Provide the [X, Y] coordinate of the cell's center where the given text is located.  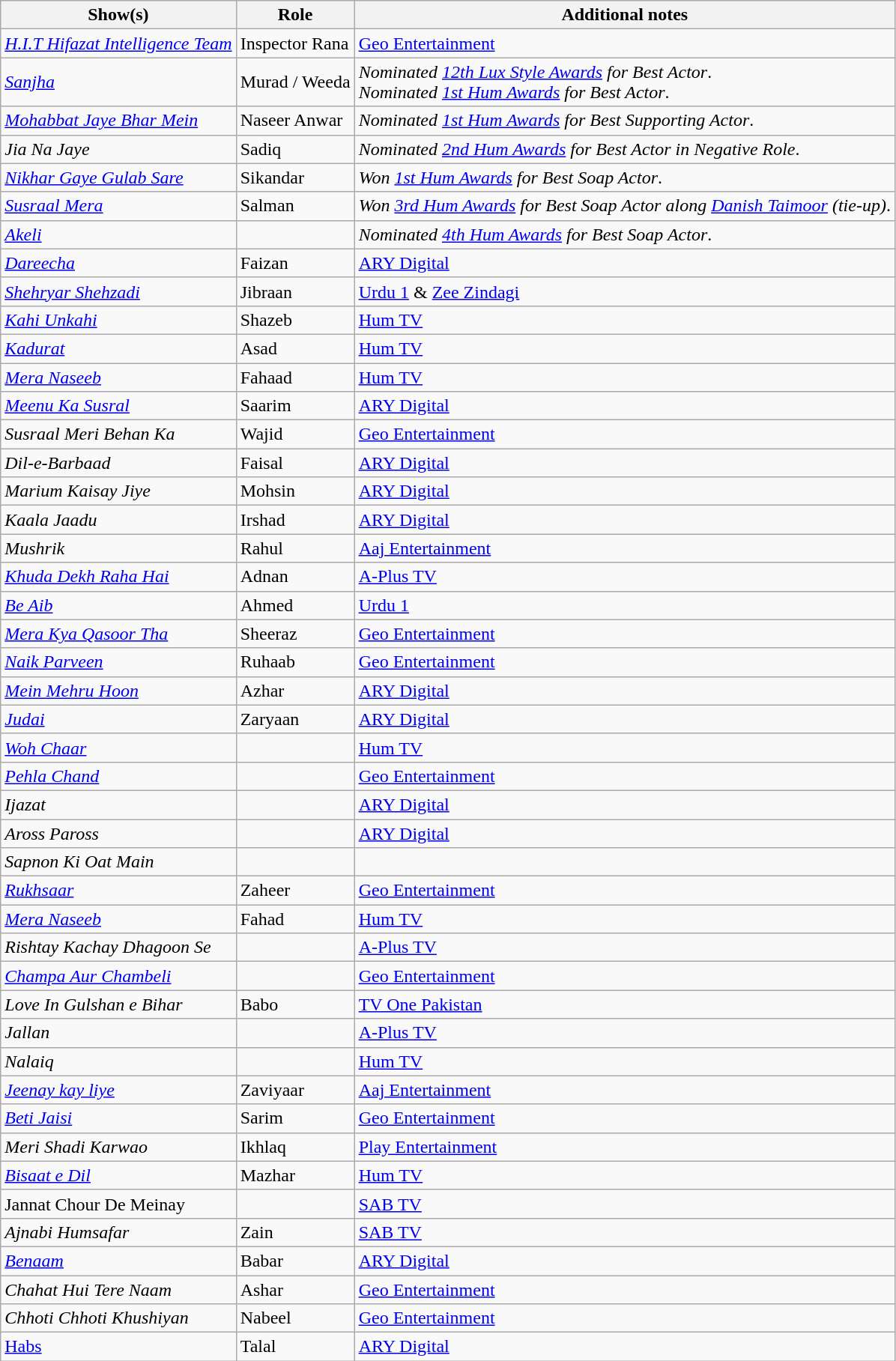
Mazhar [295, 1175]
Be Aib [118, 605]
Nominated 1st Hum Awards for Best Supporting Actor. [625, 121]
Jallan [118, 1033]
Sanjha [118, 82]
Zaheer [295, 891]
Dareecha [118, 263]
Jannat Chour De Meinay [118, 1204]
Talal [295, 1347]
Azhar [295, 691]
Pehla Chand [118, 776]
Ruhaab [295, 662]
Nikhar Gaye Gulab Sare [118, 178]
Rukhsaar [118, 891]
Fahad [295, 919]
Rahul [295, 548]
TV One Pakistan [625, 1004]
Susraal Mera [118, 206]
Murad / Weeda [295, 82]
Fahaad [295, 377]
Jeenay kay liye [118, 1090]
Akeli [118, 234]
Inspector Rana [295, 43]
Additional notes [625, 15]
Meenu Ka Susral [118, 406]
Babar [295, 1261]
Nabeel [295, 1318]
Mushrik [118, 548]
Sikandar [295, 178]
Asad [295, 348]
Naseer Anwar [295, 121]
Beti Jaisi [118, 1118]
Ajnabi Humsafar [118, 1232]
Faizan [295, 263]
Won 1st Hum Awards for Best Soap Actor. [625, 178]
Chhoti Chhoti Khushiyan [118, 1318]
Mohsin [295, 491]
Woh Chaar [118, 748]
Marium Kaisay Jiye [118, 491]
Bisaat e Dil [118, 1175]
Nominated 4th Hum Awards for Best Soap Actor. [625, 234]
Kahi Unkahi [118, 320]
Rishtay Kachay Dhagoon Se [118, 948]
Naik Parveen [118, 662]
Babo [295, 1004]
Dil-e-Barbaad [118, 463]
Sapnon Ki Oat Main [118, 862]
Irshad [295, 520]
Judai [118, 719]
Sarim [295, 1118]
Shazeb [295, 320]
Champa Aur Chambeli [118, 976]
Nominated 2nd Hum Awards for Best Actor in Negative Role. [625, 149]
Mohabbat Jaye Bhar Mein [118, 121]
Jibraan [295, 291]
Shehryar Shehzadi [118, 291]
Adnan [295, 577]
Wajid [295, 434]
Mera Kya Qasoor Tha [118, 634]
Ashar [295, 1289]
Meri Shadi Karwao [118, 1147]
Susraal Meri Behan Ka [118, 434]
Faisal [295, 463]
Kaala Jaadu [118, 520]
Salman [295, 206]
Saarim [295, 406]
Ijazat [118, 804]
Nalaiq [118, 1061]
Mein Mehru Hoon [118, 691]
Chahat Hui Tere Naam [118, 1289]
Love In Gulshan e Bihar [118, 1004]
Kadurat [118, 348]
Zaryaan [295, 719]
Urdu 1 [625, 605]
Ahmed [295, 605]
Jia Na Jaye [118, 149]
Sadiq [295, 149]
Zaviyaar [295, 1090]
Habs [118, 1347]
Show(s) [118, 15]
Play Entertainment [625, 1147]
Urdu 1 & Zee Zindagi [625, 291]
Khuda Dekh Raha Hai [118, 577]
Role [295, 15]
Nominated 12th Lux Style Awards for Best Actor.Nominated 1st Hum Awards for Best Actor. [625, 82]
Ikhlaq [295, 1147]
Benaam [118, 1261]
H.I.T Hifazat Intelligence Team [118, 43]
Sheeraz [295, 634]
Zain [295, 1232]
Won 3rd Hum Awards for Best Soap Actor along Danish Taimoor (tie-up). [625, 206]
Aross Paross [118, 834]
